Determine the (x, y) coordinate at the center of the cell enclosing the given text.  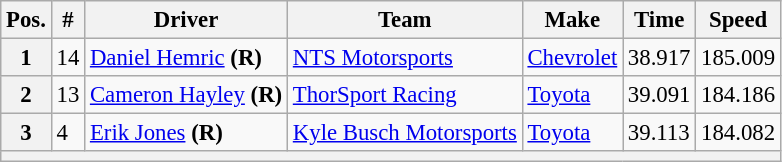
1 (26, 58)
Make (572, 20)
13 (68, 95)
Time (660, 20)
39.113 (660, 133)
Chevrolet (572, 58)
39.091 (660, 95)
ThorSport Racing (406, 95)
3 (26, 133)
Daniel Hemric (R) (186, 58)
Cameron Hayley (R) (186, 95)
Pos. (26, 20)
Driver (186, 20)
38.917 (660, 58)
Kyle Busch Motorsports (406, 133)
# (68, 20)
2 (26, 95)
NTS Motorsports (406, 58)
184.186 (738, 95)
Speed (738, 20)
Team (406, 20)
4 (68, 133)
14 (68, 58)
185.009 (738, 58)
Erik Jones (R) (186, 133)
184.082 (738, 133)
